Search for the cell housing the specified text and yield its (x, y) center coordinate. 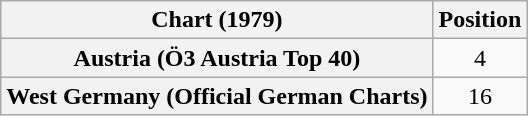
Position (480, 20)
Chart (1979) (217, 20)
16 (480, 96)
Austria (Ö3 Austria Top 40) (217, 58)
West Germany (Official German Charts) (217, 96)
4 (480, 58)
